Return the [x, y] coordinate for the center point of the cell that contains the specified text.  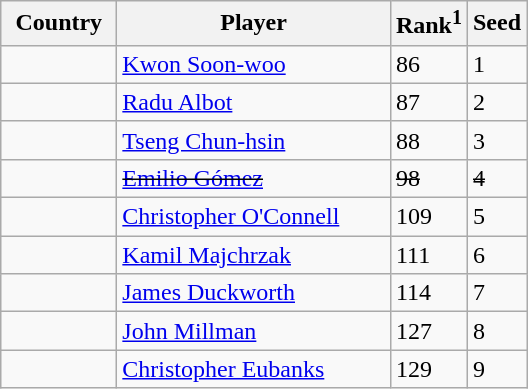
Tseng Chun-hsin [254, 140]
127 [428, 331]
1 [496, 64]
Rank1 [428, 24]
88 [428, 140]
Christopher Eubanks [254, 369]
Seed [496, 24]
9 [496, 369]
6 [496, 255]
Emilio Gómez [254, 178]
111 [428, 255]
7 [496, 293]
129 [428, 369]
114 [428, 293]
Player [254, 24]
Kamil Majchrzak [254, 255]
109 [428, 217]
98 [428, 178]
87 [428, 102]
Kwon Soon-woo [254, 64]
2 [496, 102]
Radu Albot [254, 102]
Christopher O'Connell [254, 217]
86 [428, 64]
3 [496, 140]
Country [59, 24]
5 [496, 217]
John Millman [254, 331]
James Duckworth [254, 293]
4 [496, 178]
8 [496, 331]
